Provide the (X, Y) coordinate of the cell's center where the given text is located.  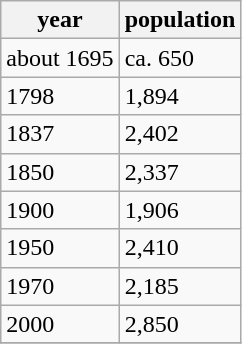
1970 (60, 286)
1798 (60, 96)
1950 (60, 248)
1837 (60, 134)
2,410 (180, 248)
1900 (60, 210)
ca. 650 (180, 58)
1,906 (180, 210)
year (60, 20)
population (180, 20)
1,894 (180, 96)
1850 (60, 172)
2,850 (180, 324)
2,185 (180, 286)
2000 (60, 324)
about 1695 (60, 58)
2,402 (180, 134)
2,337 (180, 172)
